Determine the (X, Y) coordinate at the center of the cell enclosing the given text.  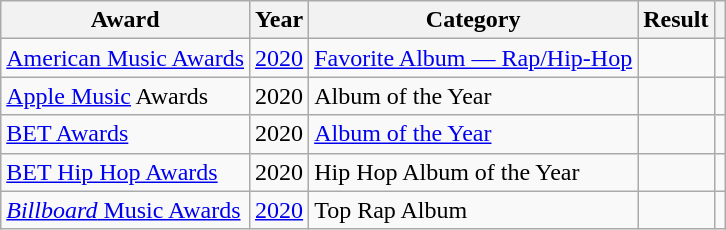
Result (676, 20)
Billboard Music Awards (126, 210)
Award (126, 20)
Top Rap Album (474, 210)
American Music Awards (126, 58)
Year (280, 20)
Hip Hop Album of the Year (474, 172)
Apple Music Awards (126, 96)
BET Hip Hop Awards (126, 172)
BET Awards (126, 134)
Category (474, 20)
Favorite Album — Rap/Hip-Hop (474, 58)
